Locate the cell with the specified text and output its [x, y] center coordinate. 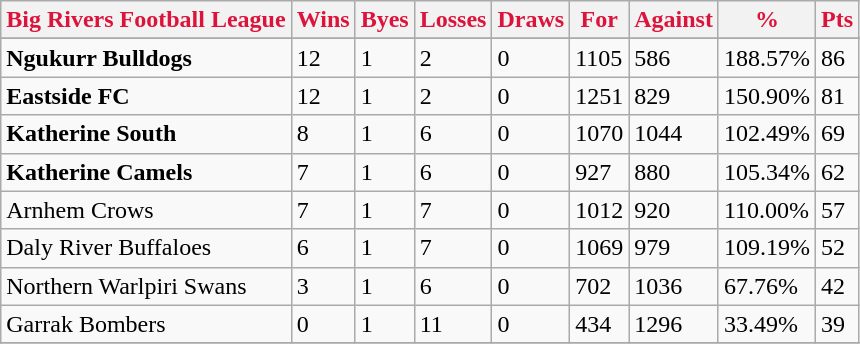
42 [838, 286]
Against [674, 20]
1044 [674, 134]
1069 [600, 248]
Draws [531, 20]
105.34% [766, 172]
8 [323, 134]
% [766, 20]
Losses [453, 20]
Katherine Camels [146, 172]
109.19% [766, 248]
Pts [838, 20]
1296 [674, 324]
702 [600, 286]
110.00% [766, 210]
86 [838, 58]
62 [838, 172]
880 [674, 172]
11 [453, 324]
52 [838, 248]
102.49% [766, 134]
188.57% [766, 58]
927 [600, 172]
Northern Warlpiri Swans [146, 286]
1036 [674, 286]
3 [323, 286]
Big Rivers Football League [146, 20]
979 [674, 248]
69 [838, 134]
1012 [600, 210]
67.76% [766, 286]
Wins [323, 20]
1105 [600, 58]
1070 [600, 134]
829 [674, 96]
150.90% [766, 96]
For [600, 20]
434 [600, 324]
Garrak Bombers [146, 324]
Katherine South [146, 134]
Daly River Buffaloes [146, 248]
81 [838, 96]
33.49% [766, 324]
1251 [600, 96]
57 [838, 210]
Eastside FC [146, 96]
Arnhem Crows [146, 210]
920 [674, 210]
Byes [384, 20]
39 [838, 324]
Ngukurr Bulldogs [146, 58]
586 [674, 58]
